Capture the cell that displays the provided text and extract its [X, Y] central coordinate. 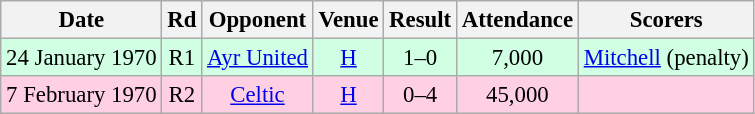
Venue [348, 20]
7,000 [517, 58]
Attendance [517, 20]
0–4 [420, 95]
45,000 [517, 95]
R1 [182, 58]
Result [420, 20]
R2 [182, 95]
24 January 1970 [82, 58]
Ayr United [258, 58]
Rd [182, 20]
Date [82, 20]
Scorers [666, 20]
Mitchell (penalty) [666, 58]
1–0 [420, 58]
Opponent [258, 20]
7 February 1970 [82, 95]
Celtic [258, 95]
